Extract the [X, Y] coordinate from the center of the cell holding the provided text.  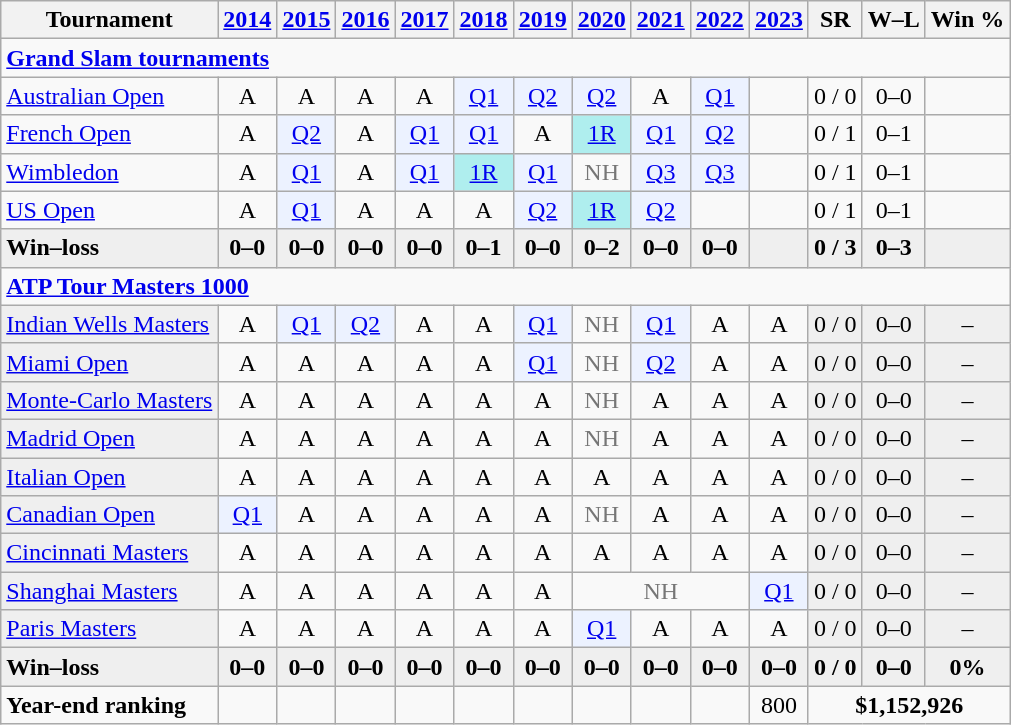
French Open [110, 134]
Monte-Carlo Masters [110, 400]
$1,152,926 [908, 705]
SR [835, 20]
2017 [424, 20]
Shanghai Masters [110, 591]
Indian Wells Masters [110, 324]
Canadian Open [110, 515]
Paris Masters [110, 629]
Australian Open [110, 96]
Grand Slam tournaments [506, 58]
2019 [542, 20]
2022 [720, 20]
US Open [110, 210]
2020 [602, 20]
2018 [484, 20]
0–2 [602, 248]
0% [968, 667]
2015 [306, 20]
Wimbledon [110, 172]
Win % [968, 20]
W–L [894, 20]
ATP Tour Masters 1000 [506, 286]
2014 [248, 20]
0 / 3 [835, 248]
Miami Open [110, 362]
2016 [366, 20]
0–3 [894, 248]
2023 [778, 20]
Year-end ranking [110, 705]
2021 [660, 20]
Madrid Open [110, 438]
Tournament [110, 20]
800 [778, 705]
Cincinnati Masters [110, 553]
Italian Open [110, 477]
